Capture the cell that displays the provided text and extract its (x, y) central coordinate. 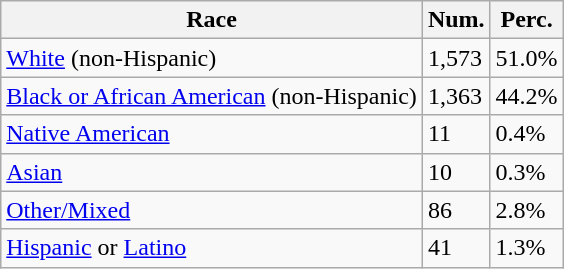
0.3% (526, 172)
41 (456, 248)
11 (456, 134)
Other/Mixed (212, 210)
1,573 (456, 58)
44.2% (526, 96)
Num. (456, 20)
Black or African American (non-Hispanic) (212, 96)
Perc. (526, 20)
2.8% (526, 210)
Hispanic or Latino (212, 248)
1,363 (456, 96)
86 (456, 210)
White (non-Hispanic) (212, 58)
1.3% (526, 248)
Asian (212, 172)
Race (212, 20)
10 (456, 172)
0.4% (526, 134)
51.0% (526, 58)
Native American (212, 134)
